Extract the (x, y) coordinate from the center of the cell holding the provided text.  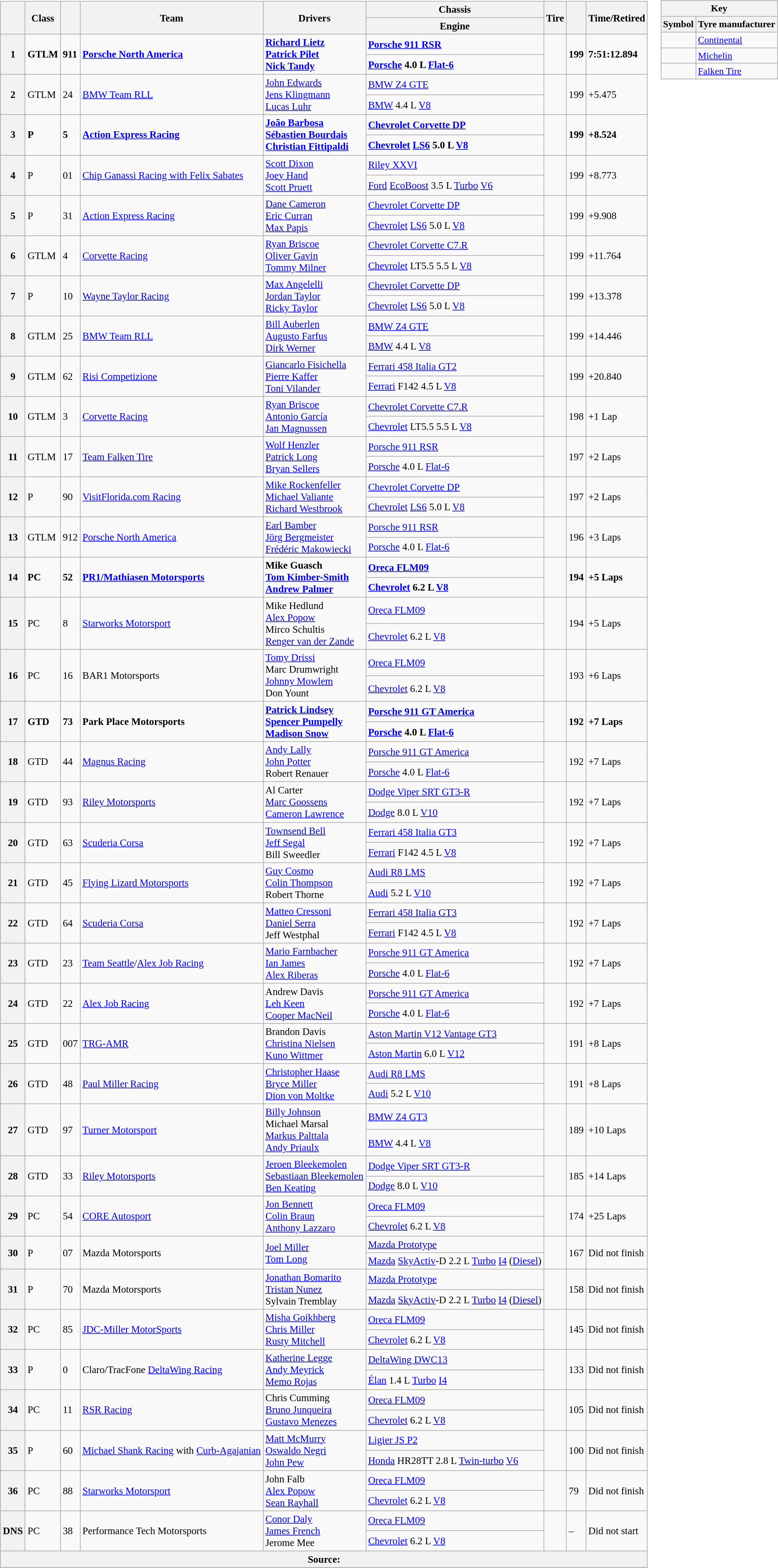
63 (70, 842)
48 (70, 1084)
RSR Racing (171, 1410)
7 (13, 296)
Tyre manufacturer (737, 24)
+8.524 (617, 135)
912 (70, 537)
+8.773 (617, 175)
9 (13, 376)
193 (576, 675)
+6 Laps (617, 675)
30 (13, 1252)
1 (13, 54)
Honda HR28TT 2.8 L Twin-turbo V6 (455, 1460)
38 (70, 1531)
Mike Hedlund Alex Popow Mirco Schultis Renger van der Zande (314, 624)
Class (43, 18)
+11.764 (617, 256)
20 (13, 842)
35 (13, 1450)
15 (13, 624)
Élan 1.4 L Turbo I4 (455, 1380)
54 (70, 1216)
27 (13, 1130)
Chip Ganassi Racing with Felix Sabates (171, 175)
Paul Miller Racing (171, 1084)
7:51:12.894 (617, 54)
52 (70, 577)
Alex Job Racing (171, 1003)
196 (576, 537)
Conor Daly James French Jerome Mee (314, 1531)
Key (719, 9)
DNS (13, 1531)
198 (576, 417)
79 (576, 1491)
62 (70, 376)
Earl Bamber Jörg Bergmeister Frédéric Makowiecki (314, 537)
Engine (455, 26)
Symbol (678, 24)
Magnus Racing (171, 762)
73 (70, 722)
+1 Lap (617, 417)
Performance Tech Motorsports (171, 1531)
+25 Laps (617, 1216)
Joel Miller Tom Long (314, 1252)
Team Falken Tire (171, 457)
Jon Bennett Colin Braun Anthony Lazzaro (314, 1216)
0 (70, 1370)
64 (70, 923)
189 (576, 1130)
Chassis (455, 10)
Dane Cameron Eric Curran Max Papis (314, 216)
Townsend Bell Jeff Segal Bill Sweedler (314, 842)
John Falb Alex Popow Sean Rayhall (314, 1491)
Drivers (314, 18)
34 (13, 1410)
Michael Shank Racing with Curb-Agajanian (171, 1450)
Aston Martin V12 Vantage GT3 (455, 1033)
911 (70, 54)
PR1/Mathiasen Motorsports (171, 577)
Risi Competizione (171, 376)
VisitFlorida.com Racing (171, 497)
Continental (737, 40)
Matteo Cressoni Daniel Serra Jeff Westphal (314, 923)
Ryan Briscoe Oliver Gavin Tommy Milner (314, 256)
6 (13, 256)
145 (576, 1330)
+3 Laps (617, 537)
Falken Tire (737, 71)
Richard Lietz Patrick Pilet Nick Tandy (314, 54)
Claro/TracFone DeltaWing Racing (171, 1370)
– (576, 1531)
Mario Farnbacher Ian James Alex Riberas (314, 963)
Did not start (617, 1531)
Ryan Briscoe Antonio García Jan Magnussen (314, 417)
44 (70, 762)
158 (576, 1290)
70 (70, 1290)
Patrick Lindsey Spencer Pumpelly Madison Snow (314, 722)
Katherine Legge Andy Meyrick Memo Rojas (314, 1370)
007 (70, 1043)
Ligier JS P2 (455, 1440)
185 (576, 1176)
TRG-AMR (171, 1043)
133 (576, 1370)
DeltaWing DWC13 (455, 1360)
Al Carter Marc Goossens Cameron Lawrence (314, 802)
Tire (555, 18)
36 (13, 1491)
BAR1 Motorsports (171, 675)
+14.446 (617, 336)
85 (70, 1330)
32 (13, 1330)
93 (70, 802)
Giancarlo Fisichella Pierre Kaffer Toni Vilander (314, 376)
28 (13, 1176)
+10 Laps (617, 1130)
+9.908 (617, 216)
+13.378 (617, 296)
97 (70, 1130)
88 (70, 1491)
BMW Z4 GT3 (455, 1117)
Wayne Taylor Racing (171, 296)
174 (576, 1216)
Scott Dixon Joey Hand Scott Pruett (314, 175)
Riley XXVI (455, 165)
Billy Johnson Michael Marsal Markus Palttala Andy Priaulx (314, 1130)
Turner Motorsport (171, 1130)
Mike Rockenfeller Michael Valiante Richard Westbrook (314, 497)
Jonathan Bomarito Tristan Nunez Sylvain Tremblay (314, 1290)
18 (13, 762)
João Barbosa Sébastien Bourdais Christian Fittipaldi (314, 135)
105 (576, 1410)
Misha Goikhberg Chris Miller Rusty Mitchell (314, 1330)
Jeroen Bleekemolen Sebastiaan Bleekemolen Ben Keating (314, 1176)
60 (70, 1450)
19 (13, 802)
+14 Laps (617, 1176)
Matt McMurry Oswaldo Negri John Pew (314, 1450)
Guy Cosmo Colin Thompson Robert Thorne (314, 883)
Park Place Motorsports (171, 722)
167 (576, 1252)
Andrew Davis Leh Keen Cooper MacNeil (314, 1003)
100 (576, 1450)
14 (13, 577)
26 (13, 1084)
Andy Lally John Potter Robert Renauer (314, 762)
Tomy Drissi Marc Drumwright Johnny Mowlem Don Yount (314, 675)
Max Angelelli Jordan Taylor Ricky Taylor (314, 296)
Ford EcoBoost 3.5 L Turbo V6 (455, 185)
Michelin (737, 56)
John Edwards Jens Klingmann Lucas Luhr (314, 95)
Time/Retired (617, 18)
Chris Cumming Bruno Junqueira Gustavo Menezes (314, 1410)
12 (13, 497)
01 (70, 175)
Christopher Haase Bryce Miller Dion von Moltke (314, 1084)
Mike Guasch Tom Kimber-Smith Andrew Palmer (314, 577)
+5.475 (617, 95)
Team Seattle/Alex Job Racing (171, 963)
Brandon Davis Christina Nielsen Kuno Wittmer (314, 1043)
Bill Auberlen Augusto Farfus Dirk Werner (314, 336)
CORE Autosport (171, 1216)
2 (13, 95)
45 (70, 883)
Aston Martin 6.0 L V12 (455, 1053)
29 (13, 1216)
Ferrari 458 Italia GT2 (455, 366)
+20.840 (617, 376)
21 (13, 883)
13 (13, 537)
Wolf Henzler Patrick Long Bryan Sellers (314, 457)
90 (70, 497)
JDC-Miller MotorSports (171, 1330)
Team (171, 18)
Source: (324, 1559)
Flying Lizard Motorsports (171, 883)
07 (70, 1252)
